From the cell containing the given text, extract its center point as (x, y) coordinate. 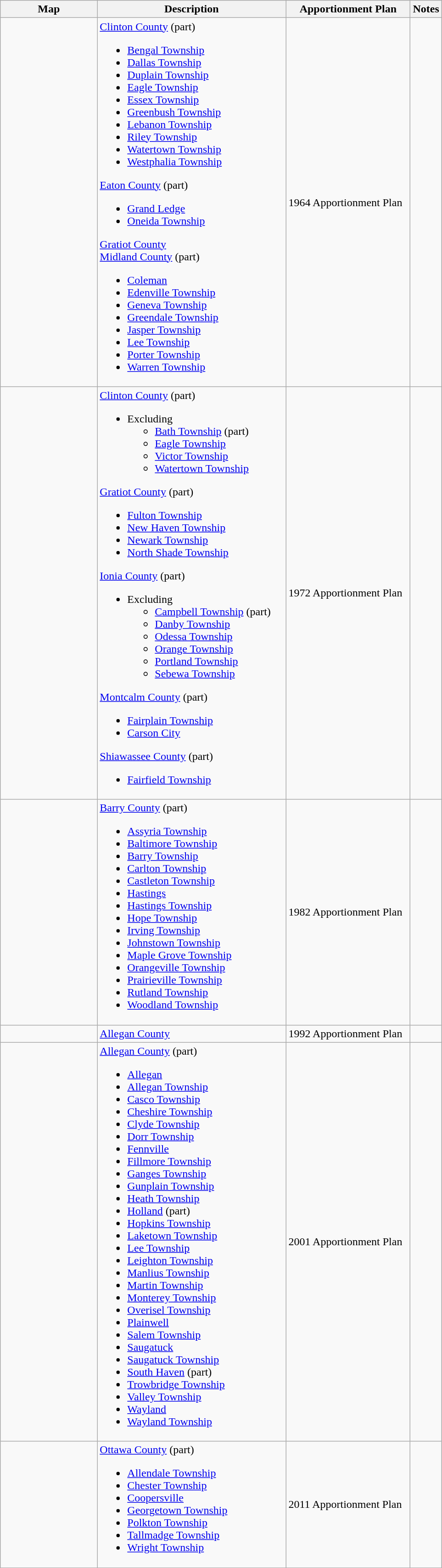
1982 Apportionment Plan (348, 912)
Ottawa County (part)Allendale TownshipChester TownshipCoopersvilleGeorgetown TownshipPolkton TownshipTallmadge TownshipWright Township (192, 1504)
2011 Apportionment Plan (348, 1504)
Notes (426, 9)
Description (192, 9)
1992 Apportionment Plan (348, 1034)
1964 Apportionment Plan (348, 202)
2001 Apportionment Plan (348, 1242)
Allegan County (192, 1034)
1972 Apportionment Plan (348, 593)
Apportionment Plan (348, 9)
Map (49, 9)
